Scan for the cell matching the given text and deliver its [x, y] coordinate at center. 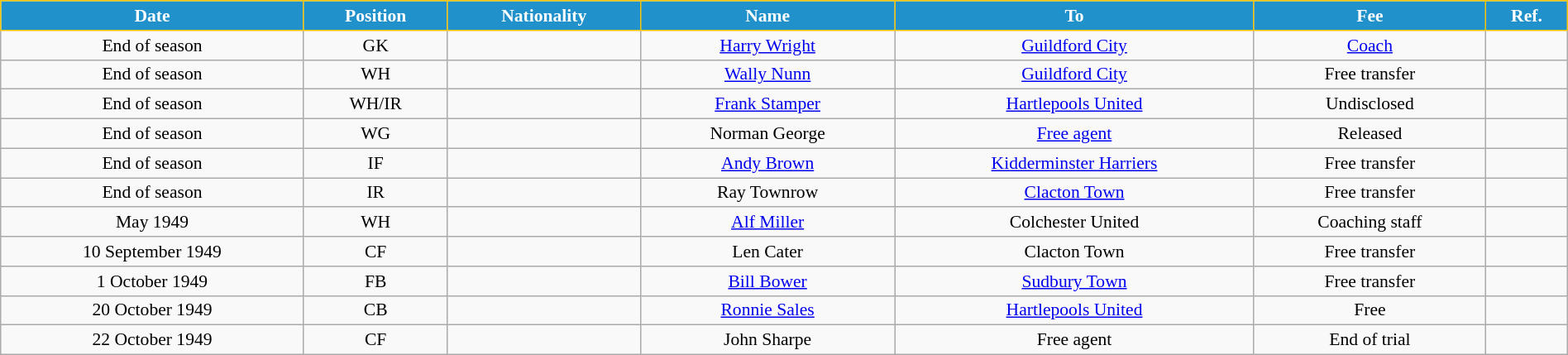
WH/IR [375, 104]
Kidderminster Harriers [1074, 163]
Position [375, 16]
Frank Stamper [767, 104]
Bill Bower [767, 281]
Len Cater [767, 252]
Free [1370, 310]
To [1074, 16]
Nationality [544, 16]
Harry Wright [767, 46]
Coaching staff [1370, 223]
1 October 1949 [152, 281]
Name [767, 16]
Colchester United [1074, 223]
John Sharpe [767, 340]
May 1949 [152, 223]
Ronnie Sales [767, 310]
Coach [1370, 46]
IR [375, 193]
Andy Brown [767, 163]
FB [375, 281]
Ray Townrow [767, 193]
End of trial [1370, 340]
20 October 1949 [152, 310]
Alf Miller [767, 223]
Date [152, 16]
Norman George [767, 134]
Sudbury Town [1074, 281]
GK [375, 46]
Released [1370, 134]
Wally Nunn [767, 74]
WG [375, 134]
CB [375, 310]
Undisclosed [1370, 104]
10 September 1949 [152, 252]
22 October 1949 [152, 340]
Fee [1370, 16]
Ref. [1527, 16]
IF [375, 163]
